Return the [X, Y] coordinate for the center point of the cell that contains the specified text.  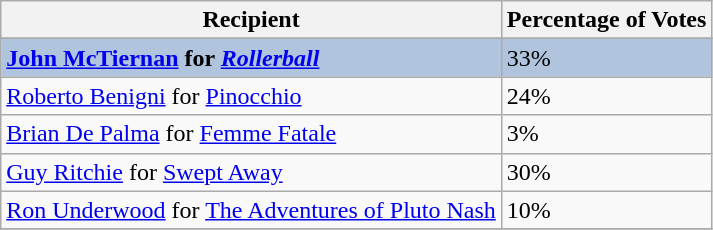
John McTiernan for Rollerball [252, 58]
Recipient [252, 20]
30% [606, 172]
33% [606, 58]
24% [606, 96]
10% [606, 210]
Brian De Palma for Femme Fatale [252, 134]
Percentage of Votes [606, 20]
Roberto Benigni for Pinocchio [252, 96]
Ron Underwood for The Adventures of Pluto Nash [252, 210]
Guy Ritchie for Swept Away [252, 172]
3% [606, 134]
